Scan for the cell matching the given text and deliver its [x, y] coordinate at center. 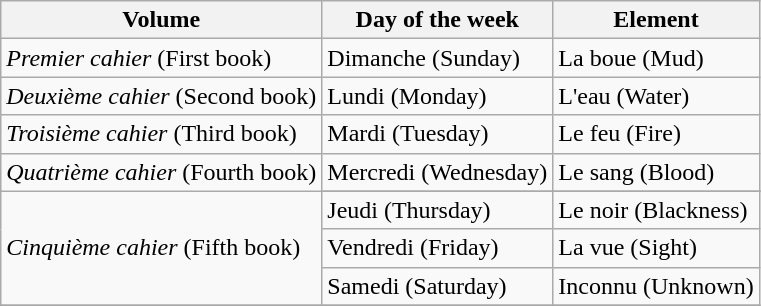
Lundi (Monday) [438, 96]
Deuxième cahier (Second book) [162, 96]
Premier cahier (First book) [162, 58]
Quatrième cahier (Fourth book) [162, 172]
Le feu (Fire) [656, 134]
Volume [162, 20]
Inconnu (Unknown) [656, 286]
Jeudi (Thursday) [438, 210]
Cinquième cahier (Fifth book) [162, 248]
La vue (Sight) [656, 248]
L'eau (Water) [656, 96]
La boue (Mud) [656, 58]
Day of the week [438, 20]
Mardi (Tuesday) [438, 134]
Troisième cahier (Third book) [162, 134]
Samedi (Saturday) [438, 286]
Mercredi (Wednesday) [438, 172]
Dimanche (Sunday) [438, 58]
Le sang (Blood) [656, 172]
Le noir (Blackness) [656, 210]
Vendredi (Friday) [438, 248]
Element [656, 20]
